Determine the (x, y) coordinate at the center of the cell enclosing the given text.  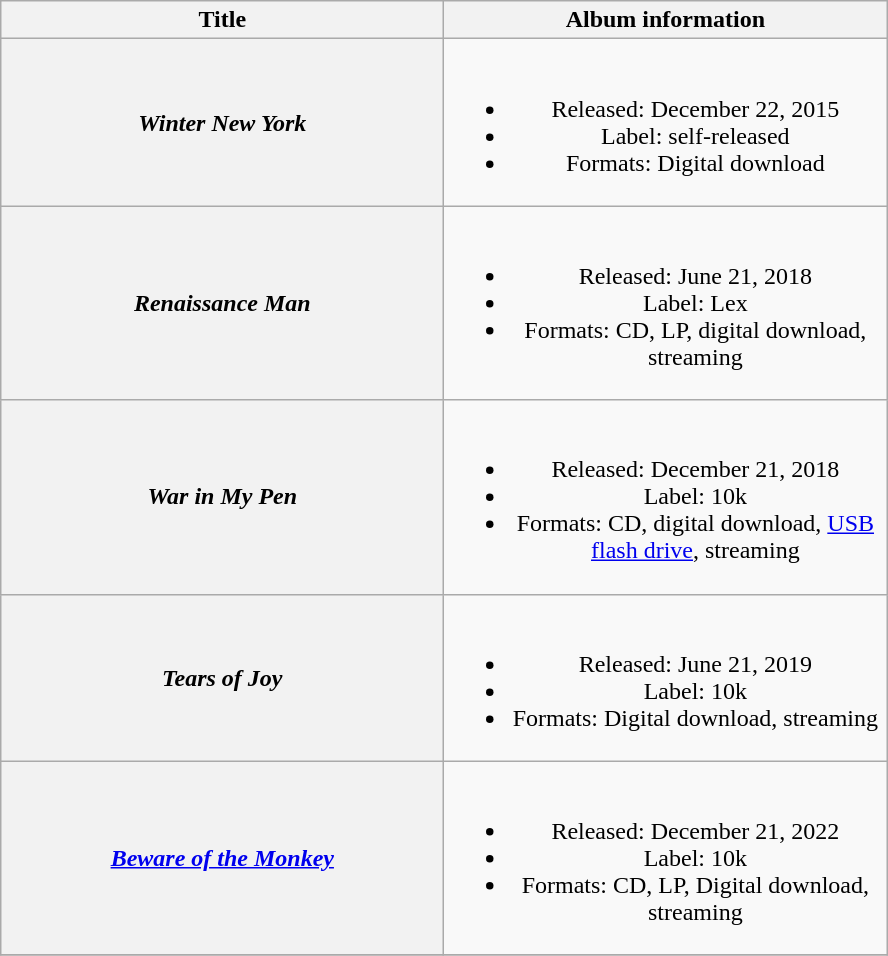
Winter New York (222, 122)
Released: December 22, 2015Label: self-releasedFormats: Digital download (666, 122)
Beware of the Monkey (222, 858)
Released: December 21, 2022Label: 10kFormats: CD, LP, Digital download, streaming (666, 858)
Album information (666, 20)
Title (222, 20)
Released: December 21, 2018Label: 10kFormats: CD, digital download, USB flash drive, streaming (666, 497)
Released: June 21, 2019Label: 10kFormats: Digital download, streaming (666, 678)
Renaissance Man (222, 303)
Released: June 21, 2018Label: LexFormats: CD, LP, digital download, streaming (666, 303)
War in My Pen (222, 497)
Tears of Joy (222, 678)
